Detect which cell encompasses the target text, then output its [x, y] center coordinate. 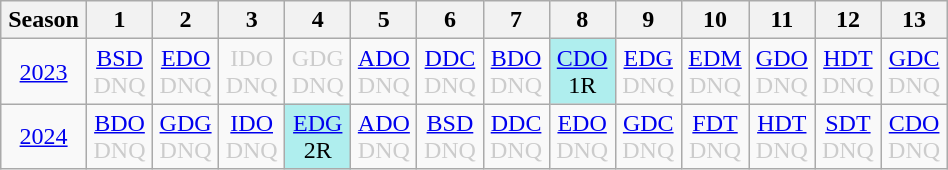
7 [516, 20]
CDO1R [582, 72]
2023 [44, 72]
3 [252, 20]
1 [119, 20]
13 [914, 20]
SDTDNQ [848, 136]
EDMDNQ [715, 72]
4 [318, 20]
11 [782, 20]
2024 [44, 136]
EDGDNQ [648, 72]
2 [186, 20]
9 [648, 20]
Season [44, 20]
FDTDNQ [715, 136]
10 [715, 20]
8 [582, 20]
EDG2R [318, 136]
6 [450, 20]
CDODNQ [914, 136]
5 [384, 20]
GDODNQ [782, 72]
12 [848, 20]
